Search for the cell housing the specified text and yield its (X, Y) center coordinate. 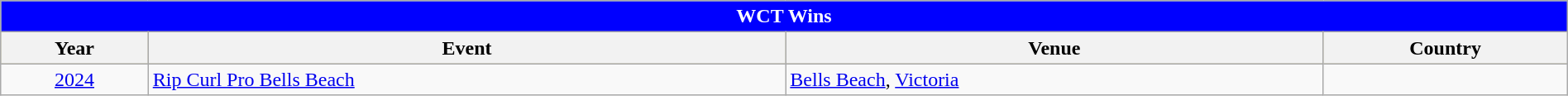
Venue (1054, 48)
Bells Beach, Victoria (1054, 79)
Event (466, 48)
Year (74, 48)
WCT Wins (784, 17)
Rip Curl Pro Bells Beach (466, 79)
2024 (74, 79)
Country (1446, 48)
